Provide the [x, y] coordinate of the cell's center where the given text is located.  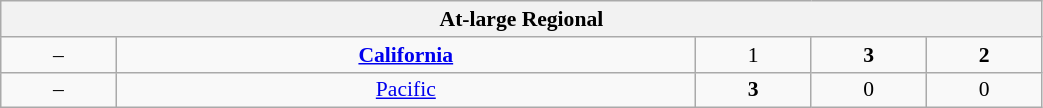
Pacific [406, 90]
1 [753, 55]
2 [984, 55]
California [406, 55]
At-large Regional [522, 19]
